Scan for the cell matching the given text and deliver its [x, y] coordinate at center. 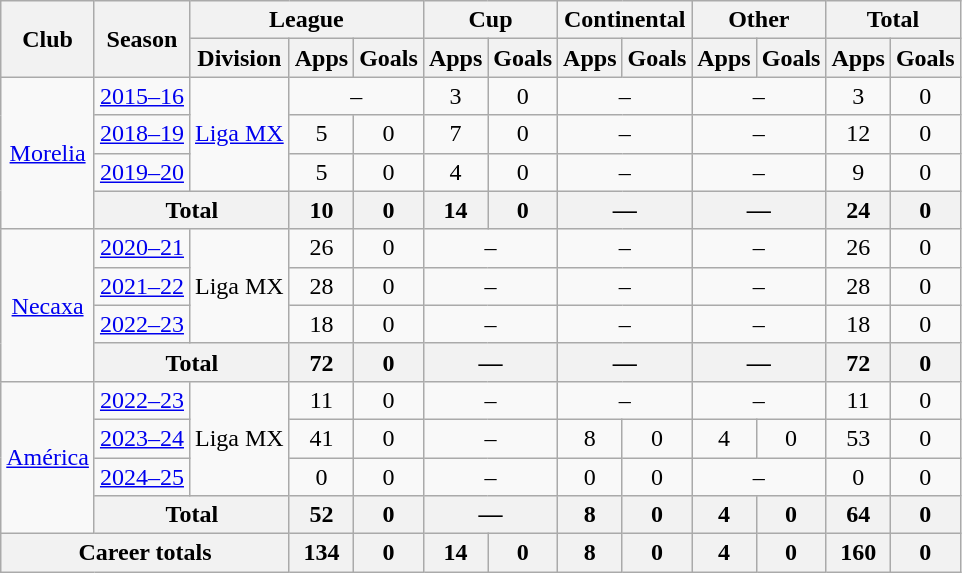
52 [321, 515]
160 [858, 553]
Necaxa [48, 305]
Season [142, 39]
América [48, 457]
Division [239, 58]
2020–21 [142, 248]
9 [858, 172]
2021–22 [142, 286]
Continental [625, 20]
134 [321, 553]
Other [759, 20]
10 [321, 210]
Career totals [145, 553]
2023–24 [142, 438]
2018–19 [142, 134]
24 [858, 210]
53 [858, 438]
2015–16 [142, 96]
Morelia [48, 153]
64 [858, 515]
2019–20 [142, 172]
Club [48, 39]
12 [858, 134]
2024–25 [142, 477]
41 [321, 438]
7 [455, 134]
League [306, 20]
Cup [490, 20]
